Find where the given text appears and provide that cell's center as (x, y) coordinate. 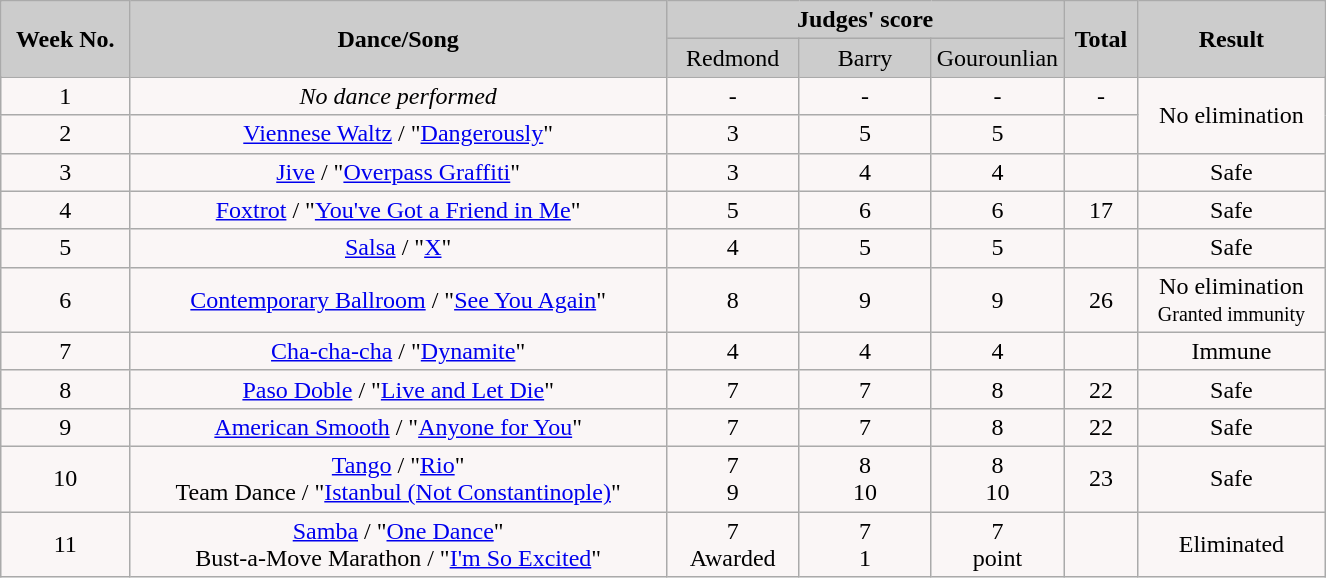
Total (1102, 39)
Tango / "Rio"Team Dance / "Istanbul (Not Constantinople)" (398, 478)
No eliminationGranted immunity (1231, 300)
No dance performed (398, 96)
Salsa / "X" (398, 248)
17 (1102, 210)
Eliminated (1231, 544)
10 (66, 478)
79 (732, 478)
7point (997, 544)
No elimination (1231, 115)
2 (66, 134)
Barry (865, 58)
Contemporary Ballroom / "See You Again" (398, 300)
23 (1102, 478)
71 (865, 544)
American Smooth / "Anyone for You" (398, 427)
Week No. (66, 39)
1 (66, 96)
Cha-cha-cha / "Dynamite" (398, 351)
Foxtrot / "You've Got a Friend in Me" (398, 210)
Viennese Waltz / "Dangerously" (398, 134)
Immune (1231, 351)
Paso Doble / "Live and Let Die" (398, 389)
Dance/Song (398, 39)
Redmond (732, 58)
Gourounlian (997, 58)
7Awarded (732, 544)
Judges' score (864, 20)
Samba / "One Dance"Bust-a-Move Marathon / "I'm So Excited" (398, 544)
Jive / "Overpass Graffiti" (398, 172)
26 (1102, 300)
Result (1231, 39)
11 (66, 544)
